Detect which cell encompasses the target text, then output its [x, y] center coordinate. 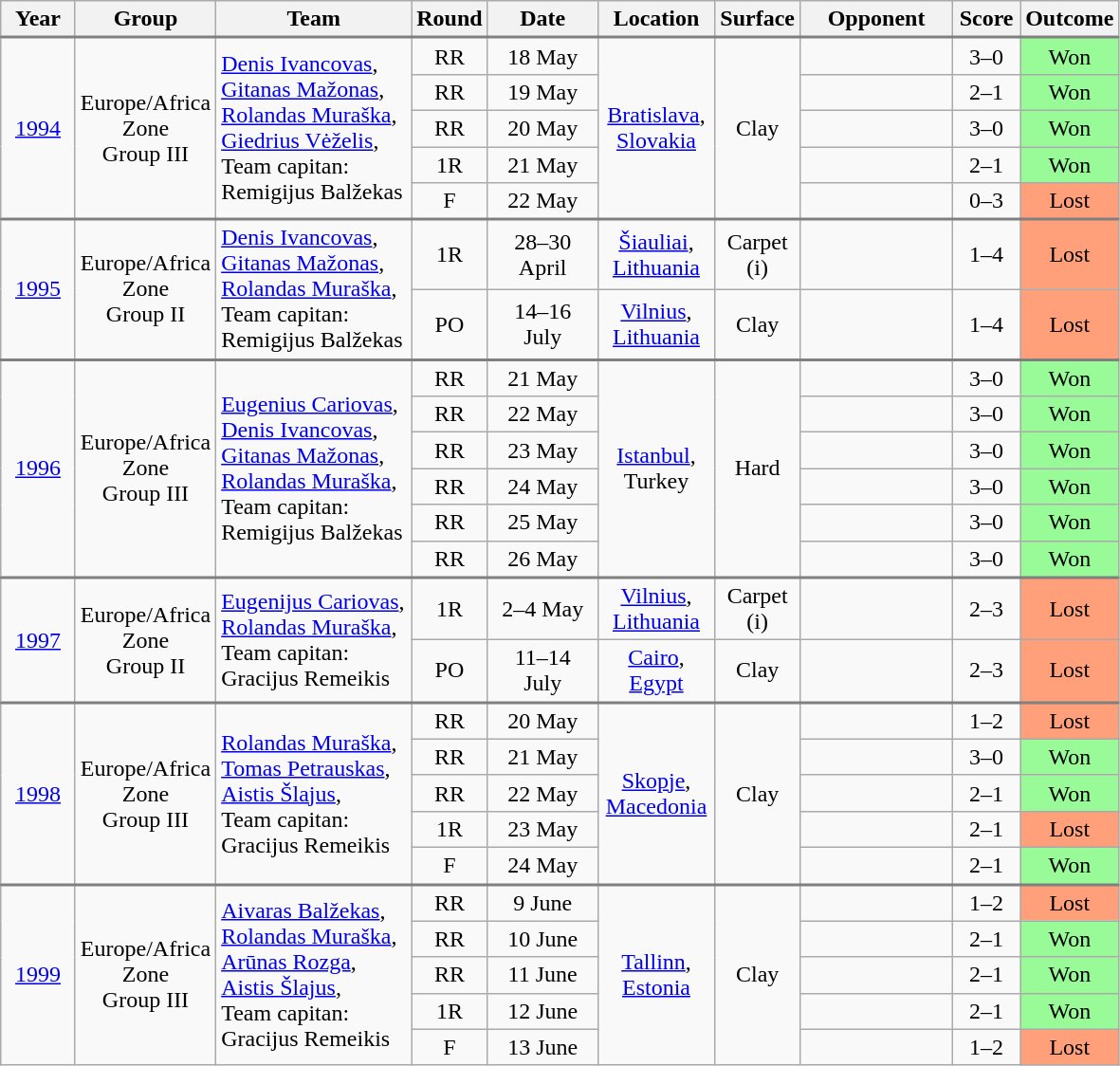
11 June [542, 975]
Outcome [1070, 19]
1996 [38, 469]
Rolandas Muraška, Tomas Petrauskas, Aistis Šlajus, Team capitan: Gracijus Remeikis [314, 793]
Team [314, 19]
10 June [542, 939]
14–16 July [542, 324]
Eugenijus Cariovas, Rolandas Muraška, Team capitan: Gracijus Remeikis [314, 640]
Denis Ivancovas, Gitanas Mažonas, Rolandas Muraška, Giedrius Vėželis, Team capitan: Remigijus Balžekas [314, 129]
25 May [542, 523]
Skopje, Macedonia [656, 793]
Surface [758, 19]
0–3 [986, 201]
1998 [38, 793]
13 June [542, 1047]
1997 [38, 640]
Opponent [876, 19]
Eugenius Cariovas, Denis Ivancovas, Gitanas Mažonas, Rolandas Muraška, Team capitan: Remigijus Balžekas [314, 469]
1994 [38, 129]
26 May [542, 560]
Aivaras Balžekas, Rolandas Muraška, Arūnas Rozga, Aistis Šlajus, Team capitan: Gracijus Remeikis [314, 975]
Tallinn, Estonia [656, 975]
1999 [38, 975]
2–4 May [542, 609]
Hard [758, 469]
Group [145, 19]
Denis Ivancovas, Gitanas Mažonas, Rolandas Muraška, Team capitan: Remigijus Balžekas [314, 289]
12 June [542, 1011]
28–30 April [542, 254]
Šiauliai, Lithuania [656, 254]
9 June [542, 903]
Istanbul, Turkey [656, 469]
19 May [542, 92]
Bratislava, Slovakia [656, 129]
18 May [542, 57]
Location [656, 19]
Round [450, 19]
Score [986, 19]
Year [38, 19]
11–14 July [542, 671]
1995 [38, 289]
Cairo, Egypt [656, 671]
Date [542, 19]
